For the text-containing cell, return its midpoint in (X, Y) coordinate format. 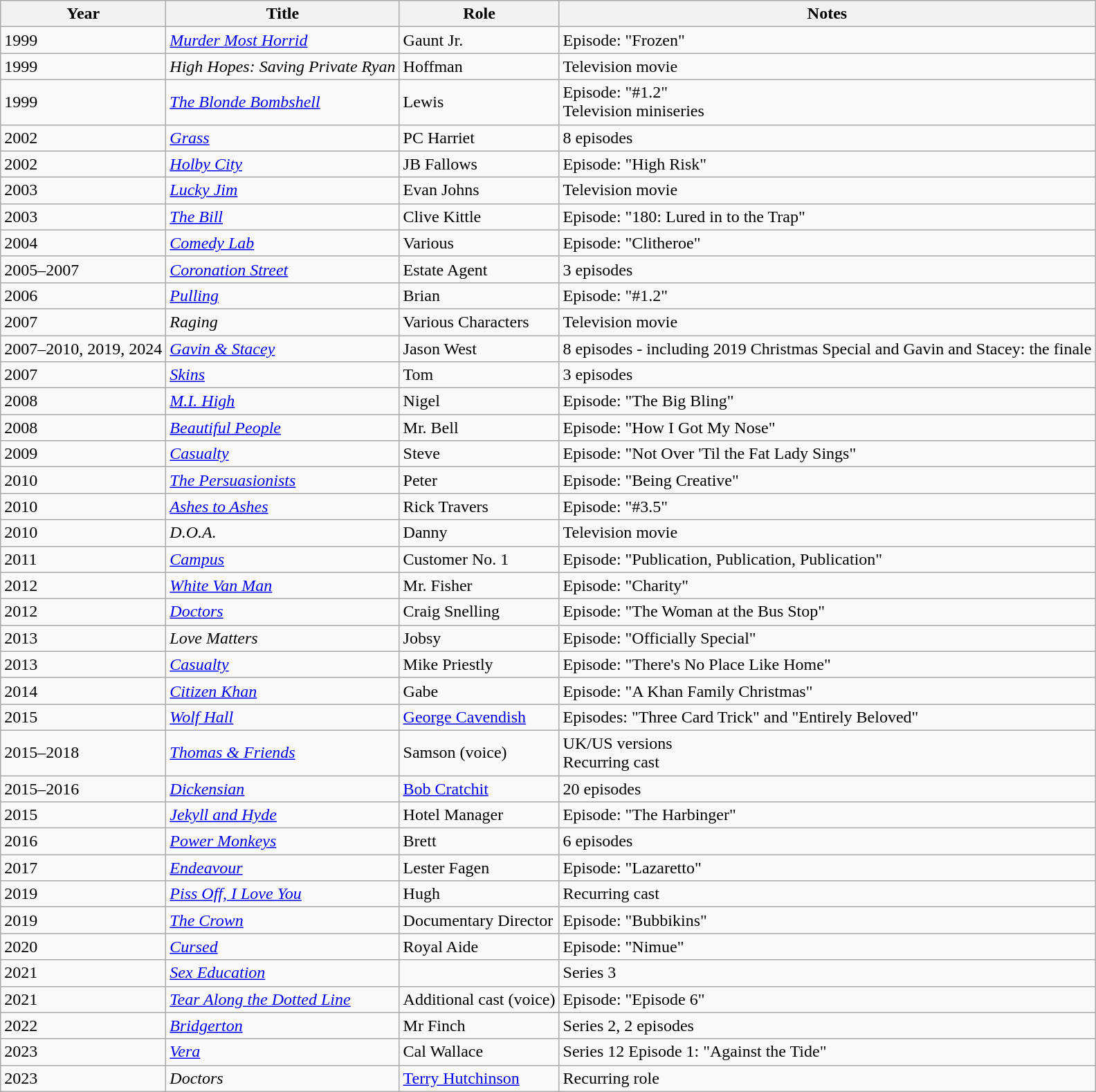
Rick Travers (479, 507)
2014 (83, 691)
The Blonde Bombshell (282, 102)
Mr. Fisher (479, 585)
Episode: "Lazaretto" (828, 868)
Piss Off, I Love You (282, 894)
Dickensian (282, 788)
Comedy Lab (282, 243)
High Hopes: Saving Private Ryan (282, 66)
2015–2016 (83, 788)
Danny (479, 533)
Episodes: "Three Card Trick" and "Entirely Beloved" (828, 717)
Series 2, 2 episodes (828, 1026)
Peter (479, 480)
Citizen Khan (282, 691)
Episode: "The Big Bling" (828, 401)
2007–2010, 2019, 2024 (83, 348)
Jekyll and Hyde (282, 815)
Love Matters (282, 638)
Episode: "#3.5" (828, 507)
UK/US versionsRecurring cast (828, 753)
Beautiful People (282, 428)
Tear Along the Dotted Line (282, 999)
Gavin & Stacey (282, 348)
Episode: "Not Over 'Til the Fat Lady Sings" (828, 454)
2009 (83, 454)
Ashes to Ashes (282, 507)
Hoffman (479, 66)
Episode: "180: Lured in to the Trap" (828, 217)
Episode: "A Khan Family Christmas" (828, 691)
Grass (282, 138)
Episode: "High Risk" (828, 164)
Series 12 Episode 1: "Against the Tide" (828, 1052)
Mr. Bell (479, 428)
Episode: "Officially Special" (828, 638)
Various Characters (479, 322)
Vera (282, 1052)
Documentary Director (479, 920)
Episode: "#1.2"Television miniseries (828, 102)
Bob Cratchit (479, 788)
Episode: "Publication, Publication, Publication" (828, 559)
2016 (83, 841)
Sex Education (282, 973)
Pulling (282, 295)
Customer No. 1 (479, 559)
Evan Johns (479, 190)
Episode: "The Woman at the Bus Stop" (828, 612)
Mr Finch (479, 1026)
20 episodes (828, 788)
D.O.A. (282, 533)
Episode: "There's No Place Like Home" (828, 664)
2015–2018 (83, 753)
Title (282, 14)
2004 (83, 243)
Clive Kittle (479, 217)
Gabe (479, 691)
The Bill (282, 217)
2006 (83, 295)
Nigel (479, 401)
Episode: "Bubbikins" (828, 920)
Samson (voice) (479, 753)
Hugh (479, 894)
Endeavour (282, 868)
Power Monkeys (282, 841)
Holby City (282, 164)
Various (479, 243)
Lester Fagen (479, 868)
Tom (479, 375)
Jobsy (479, 638)
M.I. High (282, 401)
2011 (83, 559)
6 episodes (828, 841)
Skins (282, 375)
Brett (479, 841)
Gaunt Jr. (479, 40)
Cursed (282, 947)
White Van Man (282, 585)
2017 (83, 868)
JB Fallows (479, 164)
Episode: "Clitheroe" (828, 243)
Year (83, 14)
Murder Most Horrid (282, 40)
Episode: "Charity" (828, 585)
Lucky Jim (282, 190)
Terry Hutchinson (479, 1078)
Jason West (479, 348)
PC Harriet (479, 138)
Episode: "Nimue" (828, 947)
Thomas & Friends (282, 753)
Episode: "Episode 6" (828, 999)
8 episodes - including 2019 Christmas Special and Gavin and Stacey: the finale (828, 348)
Mike Priestly (479, 664)
George Cavendish (479, 717)
Additional cast (voice) (479, 999)
Estate Agent (479, 269)
Raging (282, 322)
Royal Aide (479, 947)
Wolf Hall (282, 717)
2022 (83, 1026)
Role (479, 14)
2020 (83, 947)
Episode: "Frozen" (828, 40)
Episode: "How I Got My Nose" (828, 428)
Recurring cast (828, 894)
Brian (479, 295)
The Crown (282, 920)
Campus (282, 559)
Notes (828, 14)
Series 3 (828, 973)
Episode: "Being Creative" (828, 480)
Craig Snelling (479, 612)
Episode: "#1.2" (828, 295)
Bridgerton (282, 1026)
Lewis (479, 102)
Episode: "The Harbinger" (828, 815)
Coronation Street (282, 269)
Hotel Manager (479, 815)
8 episodes (828, 138)
The Persuasionists (282, 480)
Cal Wallace (479, 1052)
Steve (479, 454)
2005–2007 (83, 269)
Recurring role (828, 1078)
